Find where the given text appears and provide that cell's center as [x, y] coordinate. 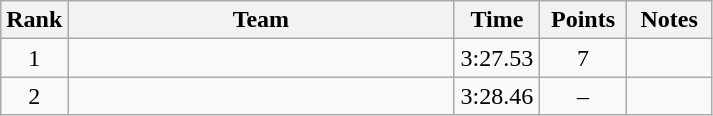
1 [34, 58]
3:28.46 [497, 96]
Points [583, 20]
Time [497, 20]
2 [34, 96]
Notes [669, 20]
Team [261, 20]
Rank [34, 20]
3:27.53 [497, 58]
– [583, 96]
7 [583, 58]
